Capture the cell that displays the provided text and extract its [x, y] central coordinate. 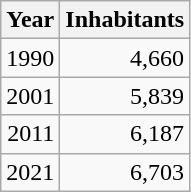
Year [30, 20]
6,187 [125, 134]
5,839 [125, 96]
2001 [30, 96]
Inhabitants [125, 20]
2021 [30, 172]
4,660 [125, 58]
2011 [30, 134]
6,703 [125, 172]
1990 [30, 58]
